Find where the given text appears and provide that cell's center as (X, Y) coordinate. 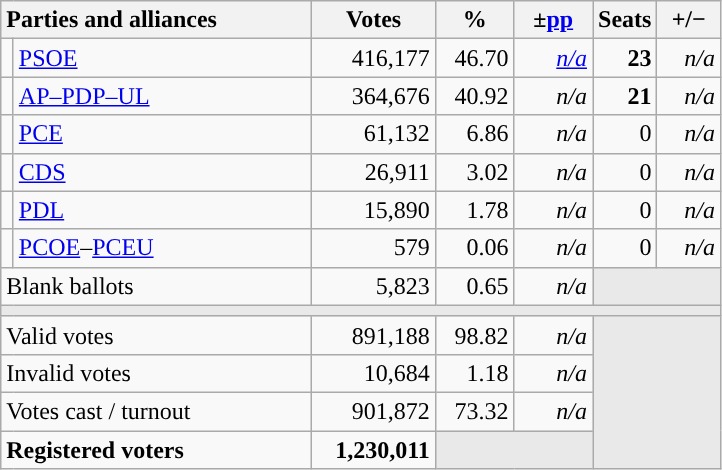
AP–PDP–UL (162, 96)
6.86 (474, 134)
PSOE (162, 58)
15,890 (374, 210)
901,872 (374, 411)
46.70 (474, 58)
CDS (162, 172)
PCOE–PCEU (162, 248)
Registered voters (156, 449)
61,132 (374, 134)
416,177 (374, 58)
891,188 (374, 335)
Parties and alliances (156, 20)
10,684 (374, 373)
Seats (624, 20)
0.65 (474, 286)
+/− (689, 20)
579 (374, 248)
73.32 (474, 411)
1,230,011 (374, 449)
Votes (374, 20)
±pp (554, 20)
Valid votes (156, 335)
21 (624, 96)
Votes cast / turnout (156, 411)
% (474, 20)
PDL (162, 210)
98.82 (474, 335)
364,676 (374, 96)
26,911 (374, 172)
PCE (162, 134)
5,823 (374, 286)
1.18 (474, 373)
Blank ballots (156, 286)
23 (624, 58)
Invalid votes (156, 373)
3.02 (474, 172)
0.06 (474, 248)
40.92 (474, 96)
1.78 (474, 210)
